Detect which cell encompasses the target text, then output its [X, Y] center coordinate. 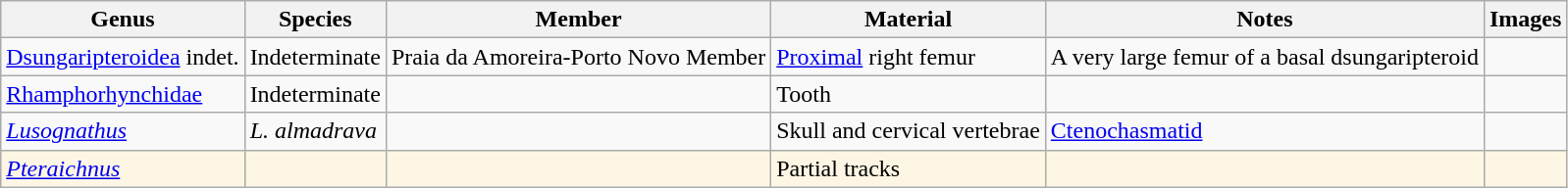
A very large femur of a basal dsungaripteroid [1264, 57]
Proximal right femur [909, 57]
Lusognathus [123, 131]
L. almadrava [315, 131]
Member [578, 20]
Material [909, 20]
Tooth [909, 94]
Partial tracks [909, 168]
Dsungaripteroidea indet. [123, 57]
Notes [1264, 20]
Species [315, 20]
Ctenochasmatid [1264, 131]
Rhamphorhynchidae [123, 94]
Images [1525, 20]
Skull and cervical vertebrae [909, 131]
Genus [123, 20]
Pteraichnus [123, 168]
Praia da Amoreira-Porto Novo Member [578, 57]
